Determine the [X, Y] coordinate at the center of the cell enclosing the given text.  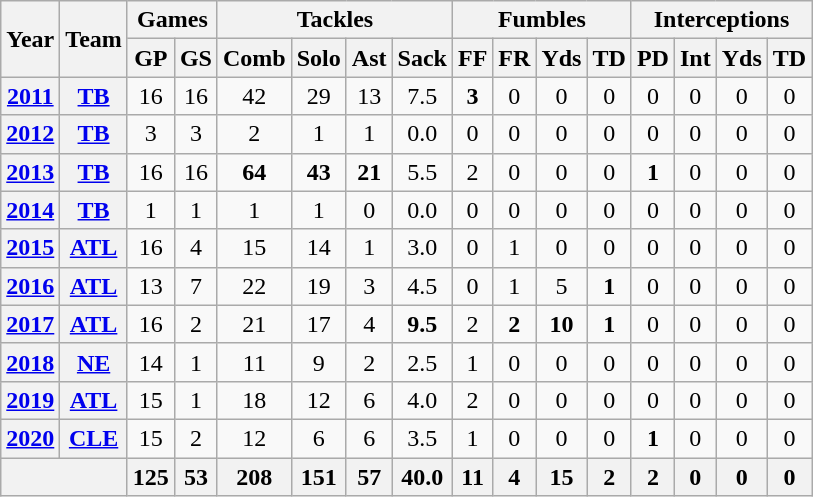
Team [94, 39]
Ast [369, 58]
FF [472, 58]
9.5 [422, 324]
CLE [94, 438]
2012 [30, 134]
Tackles [334, 20]
2014 [30, 210]
PD [652, 58]
7.5 [422, 96]
43 [318, 172]
4.0 [422, 400]
17 [318, 324]
Year [30, 39]
53 [196, 477]
3.5 [422, 438]
Solo [318, 58]
5 [562, 286]
64 [254, 172]
208 [254, 477]
10 [562, 324]
29 [318, 96]
4.5 [422, 286]
Sack [422, 58]
18 [254, 400]
GP [150, 58]
2017 [30, 324]
2011 [30, 96]
2015 [30, 248]
40.0 [422, 477]
19 [318, 286]
Int [695, 58]
2020 [30, 438]
NE [94, 362]
Fumbles [542, 20]
125 [150, 477]
5.5 [422, 172]
2.5 [422, 362]
Interceptions [721, 20]
42 [254, 96]
57 [369, 477]
151 [318, 477]
7 [196, 286]
2016 [30, 286]
2018 [30, 362]
Comb [254, 58]
2013 [30, 172]
9 [318, 362]
22 [254, 286]
Games [172, 20]
2019 [30, 400]
3.0 [422, 248]
GS [196, 58]
FR [514, 58]
